Pinpoint the cell where the given text exists, returning its (X, Y) midpoint coordinate. 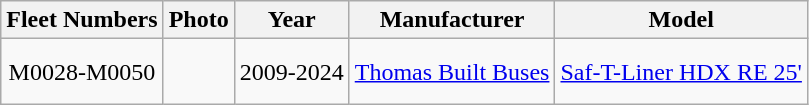
Manufacturer (452, 20)
2009-2024 (292, 72)
Saf-T-Liner HDX RE 25' (681, 72)
Year (292, 20)
M0028-M0050 (82, 72)
Model (681, 20)
Fleet Numbers (82, 20)
Thomas Built Buses (452, 72)
Photo (198, 20)
